Provide the [X, Y] coordinate of the cell's center where the given text is located.  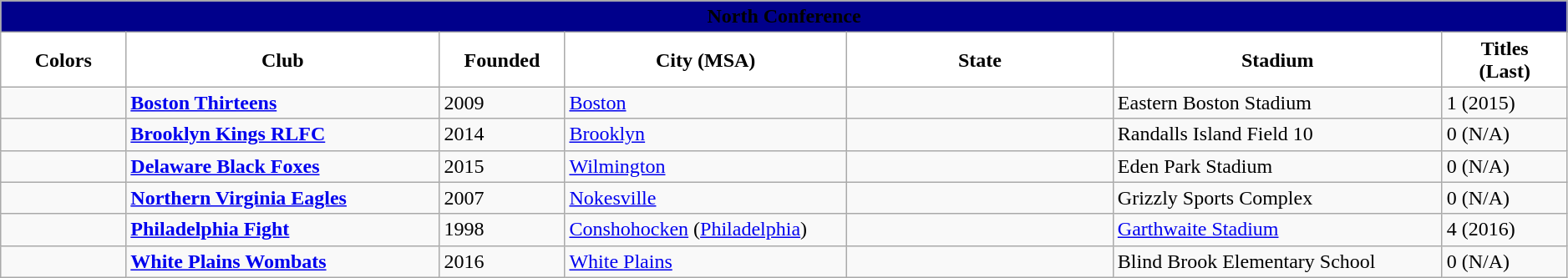
Northern Virginia Eagles [282, 198]
2016 [502, 261]
White Plains [706, 261]
Founded [502, 60]
Eden Park Stadium [1277, 166]
White Plains Wombats [282, 261]
2009 [502, 103]
Philadelphia Fight [282, 230]
Boston [706, 103]
Randalls Island Field 10 [1277, 134]
4 (2016) [1505, 230]
Boston Thirteens [282, 103]
Garthwaite Stadium [1277, 230]
Blind Brook Elementary School [1277, 261]
Nokesville [706, 198]
2015 [502, 166]
Club [282, 60]
Conshohocken (Philadelphia) [706, 230]
Delaware Black Foxes [282, 166]
Eastern Boston Stadium [1277, 103]
State [981, 60]
2014 [502, 134]
Wilmington [706, 166]
North Conference [784, 17]
2007 [502, 198]
1 (2015) [1505, 103]
Grizzly Sports Complex [1277, 198]
Titles(Last) [1505, 60]
Stadium [1277, 60]
Brooklyn Kings RLFC [282, 134]
Brooklyn [706, 134]
1998 [502, 230]
Colors [63, 60]
City (MSA) [706, 60]
